Determine the [X, Y] coordinate at the center of the cell enclosing the given text.  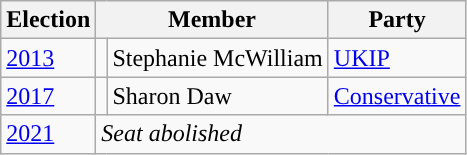
Conservative [397, 96]
Sharon Daw [218, 96]
2013 [48, 58]
Party [397, 20]
Member [212, 20]
Seat abolished [281, 134]
2017 [48, 96]
UKIP [397, 58]
2021 [48, 134]
Election [48, 20]
Stephanie McWilliam [218, 58]
